Identify which cell holds the provided text, then report its (x, y) central coordinate. 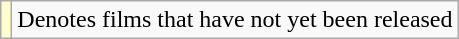
Denotes films that have not yet been released (235, 20)
